Output the (x, y) coordinate of the center of the cell containing the given text.  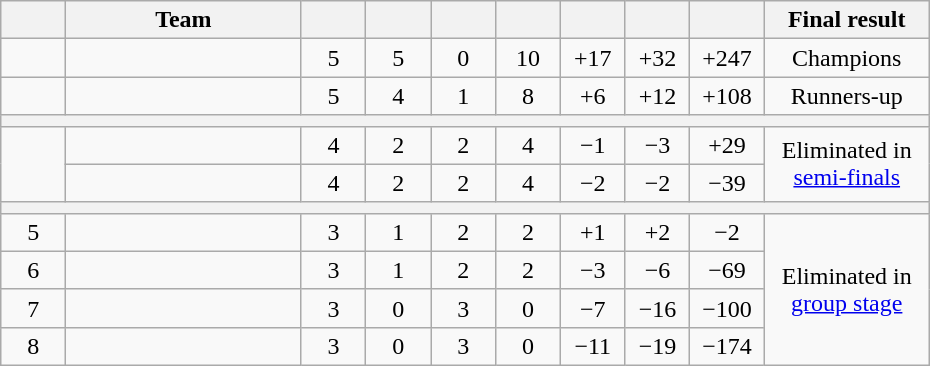
−174 (727, 346)
−6 (658, 270)
Eliminated in semi-finals (846, 164)
−1 (592, 145)
7 (34, 308)
+1 (592, 232)
+32 (658, 58)
+29 (727, 145)
+2 (658, 232)
−11 (592, 346)
6 (34, 270)
−69 (727, 270)
+247 (727, 58)
Runners-up (846, 96)
Eliminated in group stage (846, 289)
+108 (727, 96)
Team (184, 20)
+6 (592, 96)
−19 (658, 346)
Final result (846, 20)
Champions (846, 58)
+17 (592, 58)
+12 (658, 96)
−100 (727, 308)
10 (528, 58)
−7 (592, 308)
−39 (727, 183)
−16 (658, 308)
